Extract the [x, y] coordinate from the center of the cell holding the provided text.  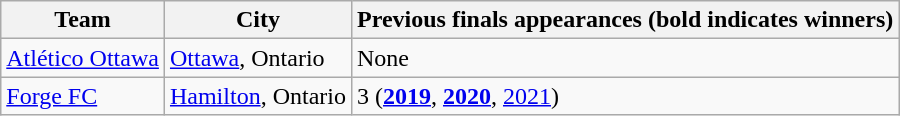
Previous finals appearances (bold indicates winners) [624, 20]
3 (2019, 2020, 2021) [624, 96]
Forge FC [83, 96]
Hamilton, Ontario [258, 96]
Ottawa, Ontario [258, 58]
Atlético Ottawa [83, 58]
Team [83, 20]
None [624, 58]
City [258, 20]
